Scan for the cell matching the given text and deliver its (x, y) coordinate at center. 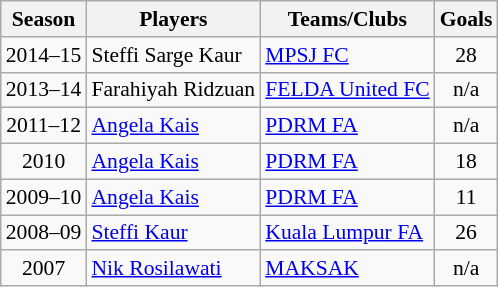
Nik Rosilawati (173, 269)
Kuala Lumpur FA (347, 233)
11 (466, 197)
2010 (44, 162)
2008–09 (44, 233)
Season (44, 19)
2009–10 (44, 197)
Farahiyah Ridzuan (173, 90)
2013–14 (44, 90)
28 (466, 55)
MAKSAK (347, 269)
MPSJ FC (347, 55)
18 (466, 162)
Steffi Sarge Kaur (173, 55)
Teams/Clubs (347, 19)
Players (173, 19)
FELDA United FC (347, 90)
2011–12 (44, 126)
2007 (44, 269)
Goals (466, 19)
2014–15 (44, 55)
Steffi Kaur (173, 233)
26 (466, 233)
